For the text-containing cell, return its midpoint in (X, Y) coordinate format. 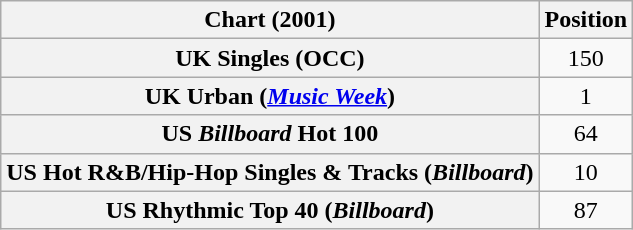
150 (586, 58)
Chart (2001) (270, 20)
UK Urban (Music Week) (270, 96)
Position (586, 20)
US Billboard Hot 100 (270, 134)
UK Singles (OCC) (270, 58)
64 (586, 134)
US Rhythmic Top 40 (Billboard) (270, 210)
87 (586, 210)
US Hot R&B/Hip-Hop Singles & Tracks (Billboard) (270, 172)
10 (586, 172)
1 (586, 96)
